Return [x, y] of the center of cell containing provided text 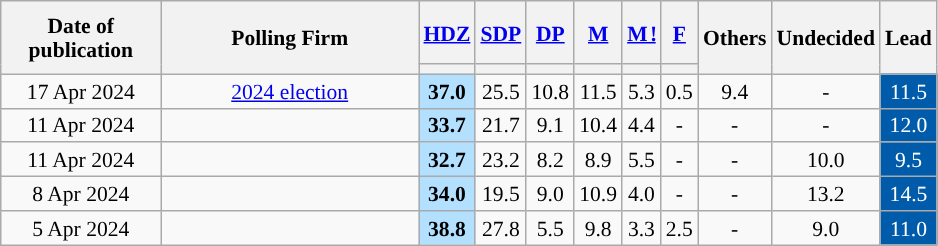
0.5 [680, 91]
32.7 [446, 160]
SDP [500, 32]
5.3 [642, 91]
12.0 [908, 125]
2024 election [290, 91]
17 Apr 2024 [81, 91]
9.8 [598, 228]
8 Apr 2024 [81, 194]
21.7 [500, 125]
Others [735, 38]
8.9 [598, 160]
33.7 [446, 125]
25.5 [500, 91]
9.5 [908, 160]
10.9 [598, 194]
38.8 [446, 228]
2.5 [680, 228]
5 Apr 2024 [81, 228]
4.4 [642, 125]
F [680, 32]
19.5 [500, 194]
37.0 [446, 91]
11.0 [908, 228]
10.8 [550, 91]
Lead [908, 38]
DP [550, 32]
23.2 [500, 160]
9.4 [735, 91]
Undecided [826, 38]
M [598, 32]
10.0 [826, 160]
34.0 [446, 194]
27.8 [500, 228]
8.2 [550, 160]
13.2 [826, 194]
3.3 [642, 228]
M ! [642, 32]
4.0 [642, 194]
Date of publication [81, 38]
14.5 [908, 194]
HDZ [446, 32]
10.4 [598, 125]
9.1 [550, 125]
Polling Firm [290, 38]
